For the text-containing cell, return its midpoint in [X, Y] coordinate format. 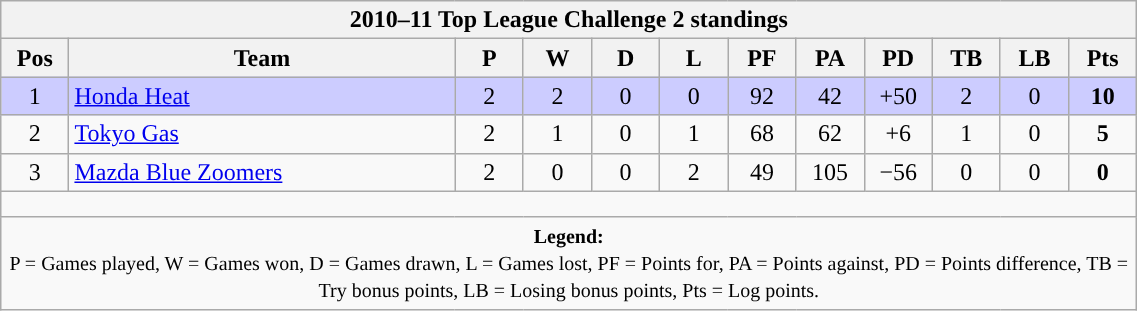
PA [830, 58]
3 [35, 172]
+50 [898, 96]
Pts [1103, 58]
2010–11 Top League Challenge 2 standings [569, 20]
92 [762, 96]
LB [1034, 58]
62 [830, 134]
TB [966, 58]
10 [1103, 96]
D [625, 58]
Mazda Blue Zoomers [262, 172]
W [557, 58]
PF [762, 58]
42 [830, 96]
Tokyo Gas [262, 134]
Pos [35, 58]
105 [830, 172]
49 [762, 172]
Honda Heat [262, 96]
Team [262, 58]
5 [1103, 134]
+6 [898, 134]
−56 [898, 172]
P [489, 58]
PD [898, 58]
L [694, 58]
68 [762, 134]
